Return the (x, y) coordinate for the center point of the cell that contains the specified text.  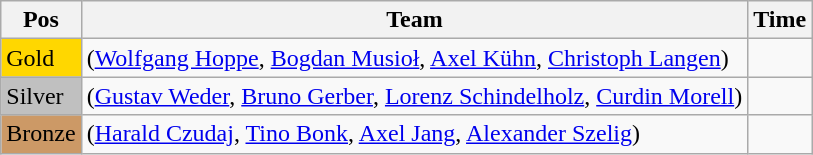
Team (414, 20)
Pos (41, 20)
Silver (41, 96)
(Gustav Weder, Bruno Gerber, Lorenz Schindelholz, Curdin Morell) (414, 96)
Time (780, 20)
Gold (41, 58)
(Harald Czudaj, Tino Bonk, Axel Jang, Alexander Szelig) (414, 134)
Bronze (41, 134)
(Wolfgang Hoppe, Bogdan Musioł, Axel Kühn, Christoph Langen) (414, 58)
